Return (X, Y) of the center of cell containing provided text 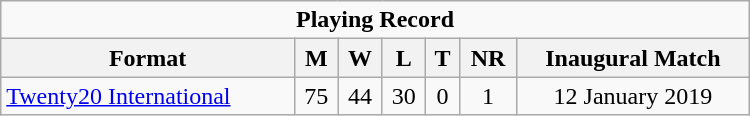
44 (360, 96)
W (360, 58)
Twenty20 International (148, 96)
Format (148, 58)
T (443, 58)
75 (316, 96)
M (316, 58)
NR (488, 58)
0 (443, 96)
1 (488, 96)
Inaugural Match (634, 58)
L (404, 58)
12 January 2019 (634, 96)
30 (404, 96)
Playing Record (375, 20)
